Scan for the cell matching the given text and deliver its [x, y] coordinate at center. 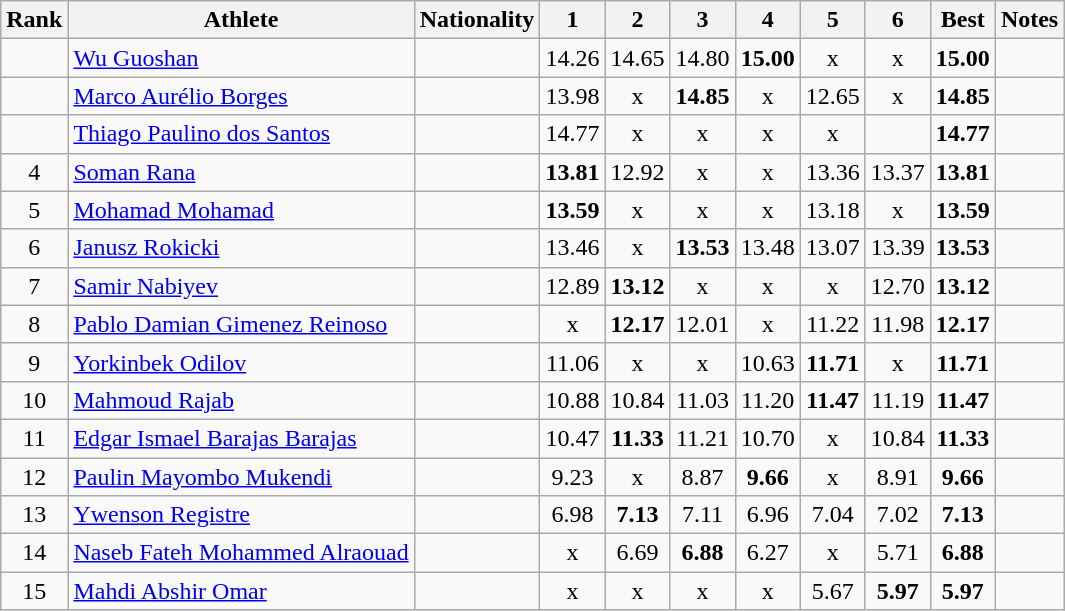
Paulin Mayombo Mukendi [241, 477]
12.92 [638, 172]
Soman Rana [241, 172]
Rank [34, 20]
8.91 [898, 477]
11.20 [768, 400]
14 [34, 553]
Thiago Paulino dos Santos [241, 134]
13.98 [572, 96]
Notes [1029, 20]
6.96 [768, 515]
11.06 [572, 362]
Mahmoud Rajab [241, 400]
10.88 [572, 400]
Samir Nabiyev [241, 286]
7 [34, 286]
13.46 [572, 248]
13.36 [832, 172]
5.67 [832, 591]
12.01 [702, 324]
10.70 [768, 438]
11.19 [898, 400]
15 [34, 591]
2 [638, 20]
7.11 [702, 515]
13.48 [768, 248]
13.39 [898, 248]
Nationality [477, 20]
11 [34, 438]
11.98 [898, 324]
7.02 [898, 515]
12.65 [832, 96]
Yorkinbek Odilov [241, 362]
Mahdi Abshir Omar [241, 591]
13.18 [832, 210]
12.89 [572, 286]
Edgar Ismael Barajas Barajas [241, 438]
Wu Guoshan [241, 58]
1 [572, 20]
3 [702, 20]
Ywenson Registre [241, 515]
6.98 [572, 515]
9.23 [572, 477]
8 [34, 324]
13.37 [898, 172]
14.26 [572, 58]
Janusz Rokicki [241, 248]
12 [34, 477]
Naseb Fateh Mohammed Alraouad [241, 553]
Best [962, 20]
7.04 [832, 515]
14.80 [702, 58]
6.27 [768, 553]
9 [34, 362]
Mohamad Mohamad [241, 210]
10.63 [768, 362]
11.22 [832, 324]
12.70 [898, 286]
11.03 [702, 400]
13 [34, 515]
6.69 [638, 553]
13.07 [832, 248]
11.21 [702, 438]
10 [34, 400]
8.87 [702, 477]
Athlete [241, 20]
14.65 [638, 58]
Marco Aurélio Borges [241, 96]
Pablo Damian Gimenez Reinoso [241, 324]
10.47 [572, 438]
5.71 [898, 553]
